Scan for the cell matching the given text and deliver its [x, y] coordinate at center. 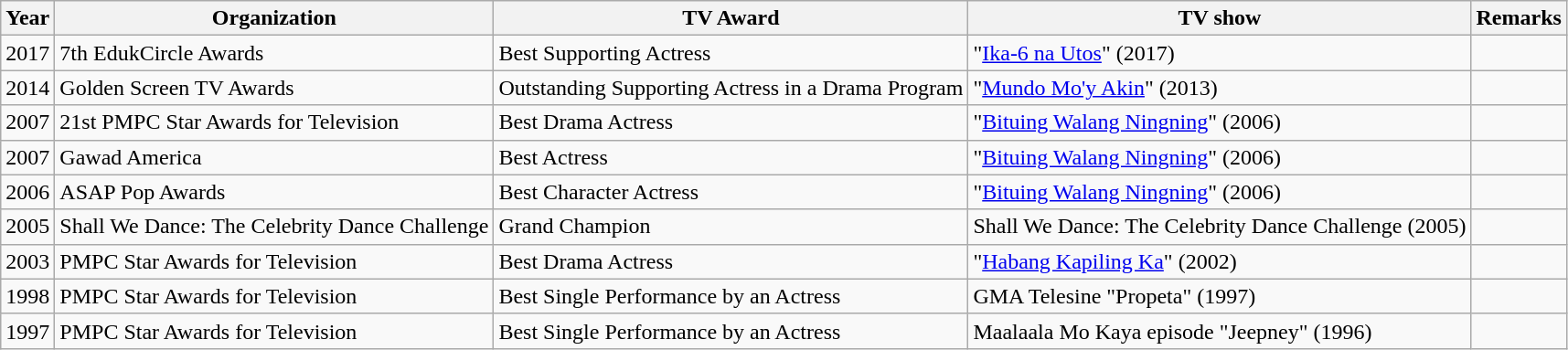
"Ika-6 na Utos" (2017) [1220, 53]
21st PMPC Star Awards for Television [274, 122]
TV Award [731, 18]
7th EdukCircle Awards [274, 53]
2003 [27, 261]
Grand Champion [731, 227]
Year [27, 18]
Outstanding Supporting Actress in a Drama Program [731, 88]
Shall We Dance: The Celebrity Dance Challenge (2005) [1220, 227]
Best Actress [731, 157]
Gawad America [274, 157]
"Mundo Mo'y Akin" (2013) [1220, 88]
Shall We Dance: The Celebrity Dance Challenge [274, 227]
Best Character Actress [731, 192]
Remarks [1519, 18]
1997 [27, 331]
2017 [27, 53]
GMA Telesine "Propeta" (1997) [1220, 296]
TV show [1220, 18]
2014 [27, 88]
2006 [27, 192]
Organization [274, 18]
ASAP Pop Awards [274, 192]
Golden Screen TV Awards [274, 88]
1998 [27, 296]
Maalaala Mo Kaya episode "Jeepney" (1996) [1220, 331]
"Habang Kapiling Ka" (2002) [1220, 261]
2005 [27, 227]
Best Supporting Actress [731, 53]
